Locate the cell with the specified text and output its [x, y] center coordinate. 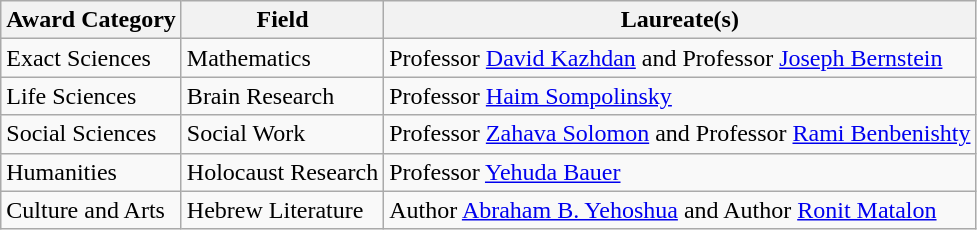
Humanities [92, 172]
Social Sciences [92, 134]
Mathematics [282, 58]
Professor Zahava Solomon and Professor Rami Benbenishty [680, 134]
Culture and Arts [92, 210]
Life Sciences [92, 96]
Author Abraham B. Yehoshua and Author Ronit Matalon [680, 210]
Professor David Kazhdan and Professor Joseph Bernstein [680, 58]
Professor Haim Sompolinsky [680, 96]
Social Work [282, 134]
Exact Sciences [92, 58]
Laureate(s) [680, 20]
Holocaust Research [282, 172]
Brain Research [282, 96]
Field [282, 20]
Professor Yehuda Bauer [680, 172]
Hebrew Literature [282, 210]
Award Category [92, 20]
